Return the [x, y] coordinate for the center point of the cell that contains the specified text.  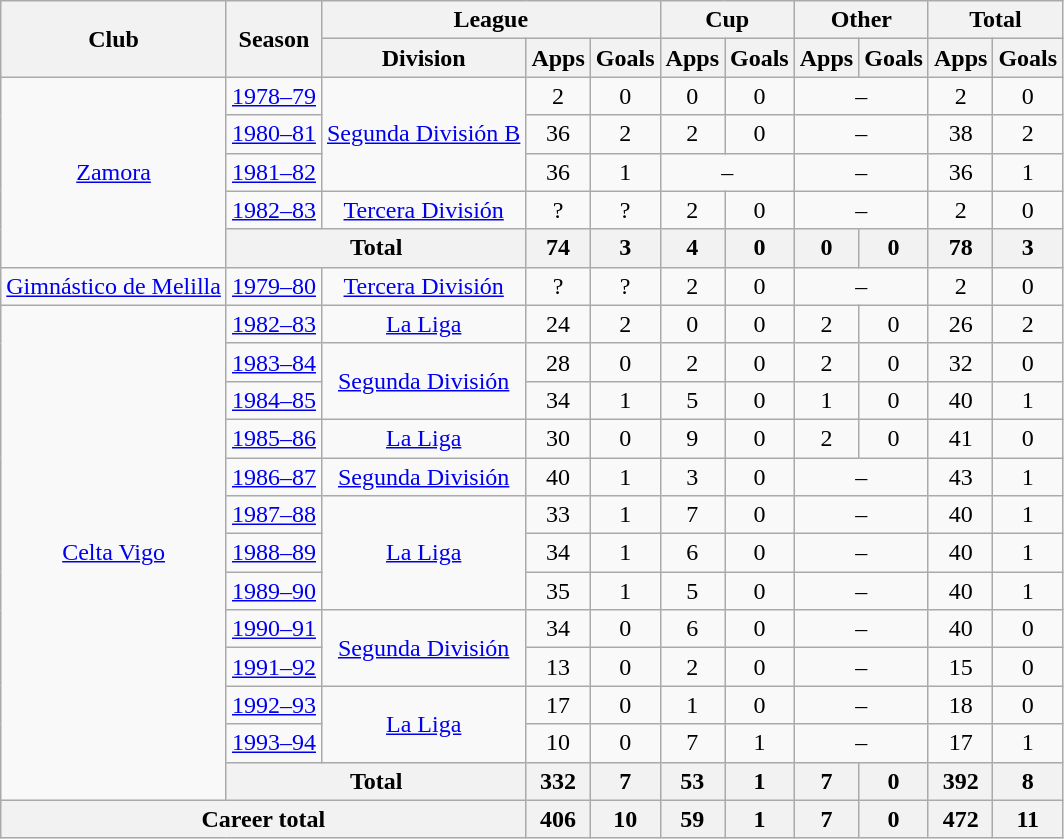
392 [960, 781]
1985–86 [274, 438]
1983–84 [274, 362]
13 [558, 667]
Cup [727, 20]
28 [558, 362]
League [490, 20]
38 [960, 134]
Club [114, 39]
41 [960, 438]
Celta Vigo [114, 552]
1981–82 [274, 172]
1988–89 [274, 553]
30 [558, 438]
472 [960, 819]
35 [558, 591]
8 [1028, 781]
1986–87 [274, 477]
53 [692, 781]
Season [274, 39]
Segunda División B [423, 134]
406 [558, 819]
1990–91 [274, 629]
Gimnástico de Melilla [114, 286]
18 [960, 705]
Zamora [114, 172]
1991–92 [274, 667]
59 [692, 819]
74 [558, 248]
4 [692, 248]
Other [861, 20]
15 [960, 667]
Career total [264, 819]
32 [960, 362]
1993–94 [274, 743]
43 [960, 477]
24 [558, 324]
1978–79 [274, 96]
1984–85 [274, 400]
33 [558, 515]
9 [692, 438]
Division [423, 58]
26 [960, 324]
1989–90 [274, 591]
1987–88 [274, 515]
1992–93 [274, 705]
1980–81 [274, 134]
11 [1028, 819]
78 [960, 248]
332 [558, 781]
1979–80 [274, 286]
